Output the (X, Y) coordinate of the center of the cell containing the given text.  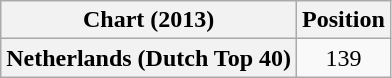
Chart (2013) (149, 20)
139 (344, 58)
Netherlands (Dutch Top 40) (149, 58)
Position (344, 20)
